Search for the cell housing the specified text and yield its [X, Y] center coordinate. 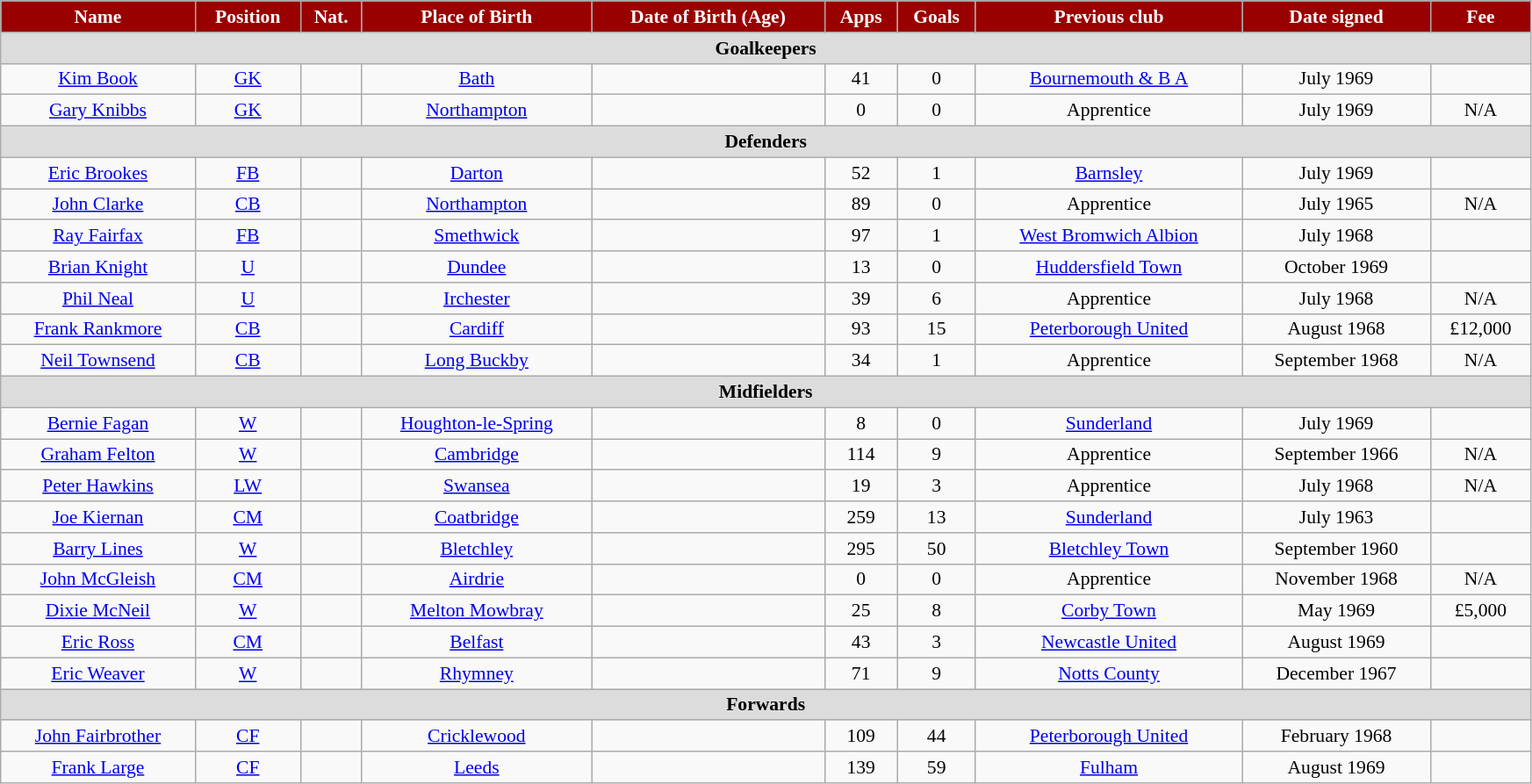
Eric Brookes [98, 173]
Goalkeepers [766, 48]
July 1965 [1336, 205]
Phil Neal [98, 298]
Irchester [477, 298]
September 1968 [1336, 361]
139 [860, 767]
Barnsley [1108, 173]
259 [860, 517]
Newcastle United [1108, 643]
John Fairbrother [98, 737]
September 1966 [1336, 455]
Darton [477, 173]
Cambridge [477, 455]
295 [860, 549]
Previous club [1108, 17]
93 [860, 329]
Coatbridge [477, 517]
Bletchley [477, 549]
50 [936, 549]
July 1963 [1336, 517]
Neil Townsend [98, 361]
Airdrie [477, 579]
Place of Birth [477, 17]
41 [860, 79]
43 [860, 643]
Brian Knight [98, 267]
Nat. [331, 17]
Houghton-le-Spring [477, 423]
Frank Rankmore [98, 329]
Smethwick [477, 236]
Bernie Fagan [98, 423]
Corby Town [1108, 611]
Eric Ross [98, 643]
Bletchley Town [1108, 549]
Joe Kiernan [98, 517]
Leeds [477, 767]
Ray Fairfax [98, 236]
John McGleish [98, 579]
Bournemouth & B A [1108, 79]
£5,000 [1480, 611]
Huddersfield Town [1108, 267]
97 [860, 236]
Swansea [477, 486]
44 [936, 737]
Name [98, 17]
August 1968 [1336, 329]
West Bromwich Albion [1108, 236]
Melton Mowbray [477, 611]
52 [860, 173]
Apps [860, 17]
£12,000 [1480, 329]
Barry Lines [98, 549]
December 1967 [1336, 673]
February 1968 [1336, 737]
Kim Book [98, 79]
Defenders [766, 142]
Frank Large [98, 767]
Cricklewood [477, 737]
Rhymney [477, 673]
Graham Felton [98, 455]
Position [248, 17]
19 [860, 486]
Fulham [1108, 767]
6 [936, 298]
Eric Weaver [98, 673]
November 1968 [1336, 579]
Long Buckby [477, 361]
34 [860, 361]
Dundee [477, 267]
Notts County [1108, 673]
71 [860, 673]
LW [248, 486]
Bath [477, 79]
October 1969 [1336, 267]
Gary Knibbs [98, 111]
89 [860, 205]
Fee [1480, 17]
Date of Birth (Age) [708, 17]
September 1960 [1336, 549]
Date signed [1336, 17]
59 [936, 767]
114 [860, 455]
Goals [936, 17]
John Clarke [98, 205]
Forwards [766, 705]
25 [860, 611]
Dixie McNeil [98, 611]
15 [936, 329]
May 1969 [1336, 611]
Midfielders [766, 392]
39 [860, 298]
109 [860, 737]
Belfast [477, 643]
Peter Hawkins [98, 486]
Cardiff [477, 329]
